Find where the given text appears and provide that cell's center as (X, Y) coordinate. 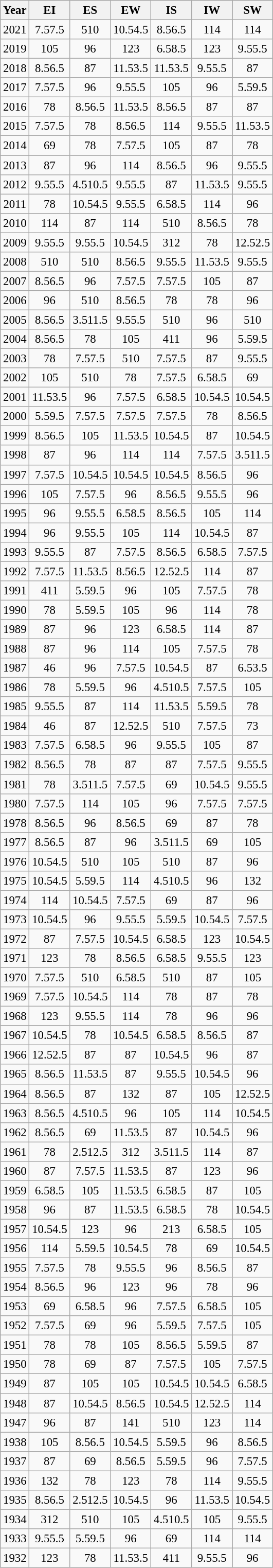
2015 (15, 126)
1985 (15, 707)
1962 (15, 1132)
1959 (15, 1190)
2013 (15, 165)
2003 (15, 359)
1994 (15, 533)
73 (253, 726)
1981 (15, 784)
1980 (15, 803)
1960 (15, 1171)
SW (253, 10)
1938 (15, 1442)
1977 (15, 842)
2017 (15, 87)
1934 (15, 1519)
EW (131, 10)
1996 (15, 494)
1971 (15, 958)
1951 (15, 1345)
1991 (15, 591)
EI (49, 10)
1965 (15, 1074)
2004 (15, 339)
2009 (15, 242)
1973 (15, 920)
1974 (15, 900)
2021 (15, 30)
IW (212, 10)
1987 (15, 668)
1968 (15, 1016)
1978 (15, 823)
1950 (15, 1364)
1949 (15, 1384)
2019 (15, 49)
1984 (15, 726)
2014 (15, 146)
1966 (15, 1055)
6.53.5 (253, 668)
1982 (15, 765)
2011 (15, 204)
1953 (15, 1307)
1961 (15, 1152)
1992 (15, 571)
1997 (15, 474)
2016 (15, 107)
1998 (15, 455)
1956 (15, 1248)
1964 (15, 1094)
1935 (15, 1500)
1958 (15, 1210)
2006 (15, 301)
1983 (15, 746)
1967 (15, 1035)
141 (131, 1422)
1972 (15, 939)
2010 (15, 223)
1995 (15, 513)
1948 (15, 1403)
1999 (15, 436)
1993 (15, 552)
IS (172, 10)
1988 (15, 649)
1975 (15, 881)
2007 (15, 281)
1947 (15, 1422)
1933 (15, 1539)
2002 (15, 378)
213 (172, 1229)
1990 (15, 610)
1932 (15, 1558)
1955 (15, 1268)
1970 (15, 978)
1937 (15, 1461)
1969 (15, 997)
2001 (15, 397)
1952 (15, 1326)
2008 (15, 262)
2012 (15, 184)
1989 (15, 629)
ES (90, 10)
2005 (15, 320)
1936 (15, 1481)
2018 (15, 68)
1957 (15, 1229)
Year (15, 10)
1976 (15, 861)
2000 (15, 416)
1963 (15, 1113)
1986 (15, 688)
1954 (15, 1287)
